Find where the given text appears and provide that cell's center as [X, Y] coordinate. 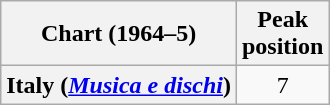
Italy (Musica e dischi) [119, 85]
Peakposition [282, 34]
7 [282, 85]
Chart (1964–5) [119, 34]
